For the text-containing cell, return its midpoint in (X, Y) coordinate format. 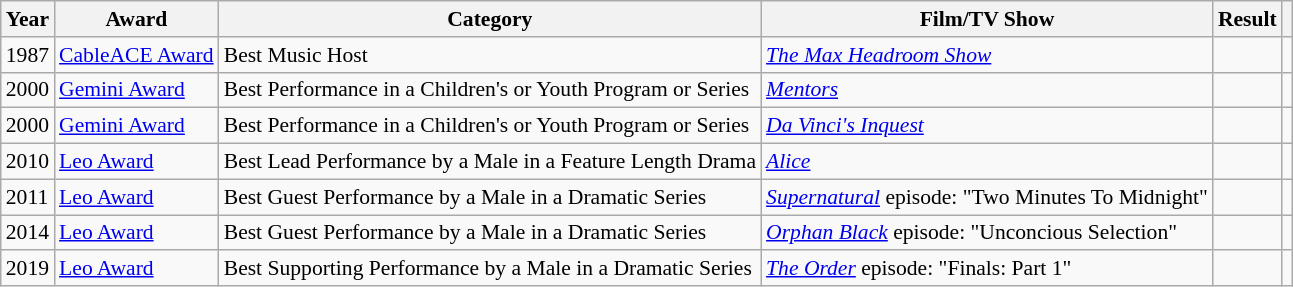
2019 (28, 269)
Best Supporting Performance by a Male in a Dramatic Series (490, 269)
Mentors (987, 90)
Film/TV Show (987, 19)
The Max Headroom Show (987, 55)
Category (490, 19)
1987 (28, 55)
Award (136, 19)
Best Lead Performance by a Male in a Feature Length Drama (490, 162)
CableACE Award (136, 55)
Orphan Black episode: "Unconcious Selection" (987, 233)
Year (28, 19)
2010 (28, 162)
Best Music Host (490, 55)
The Order episode: "Finals: Part 1" (987, 269)
Result (1248, 19)
Alice (987, 162)
2011 (28, 197)
Supernatural episode: "Two Minutes To Midnight" (987, 197)
2014 (28, 233)
Da Vinci's Inquest (987, 126)
